Determine the (x, y) coordinate at the center of the cell enclosing the given text.  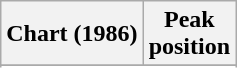
Peakposition (189, 34)
Chart (1986) (72, 34)
